Locate the cell with the specified text and output its [x, y] center coordinate. 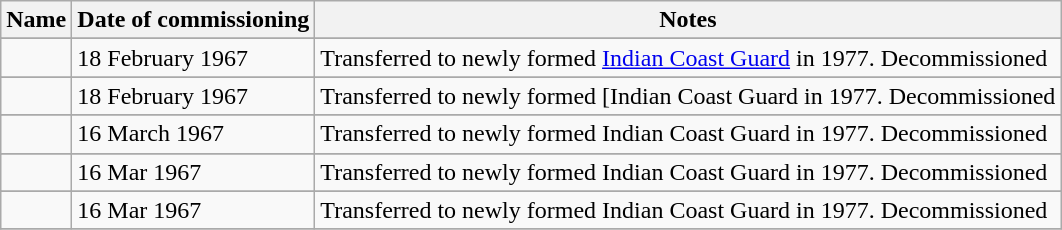
Notes [688, 20]
Name [36, 20]
Transferred to newly formed [Indian Coast Guard in 1977. Decommissioned [688, 96]
16 March 1967 [194, 134]
Date of commissioning [194, 20]
